Capture the cell that displays the provided text and extract its (X, Y) central coordinate. 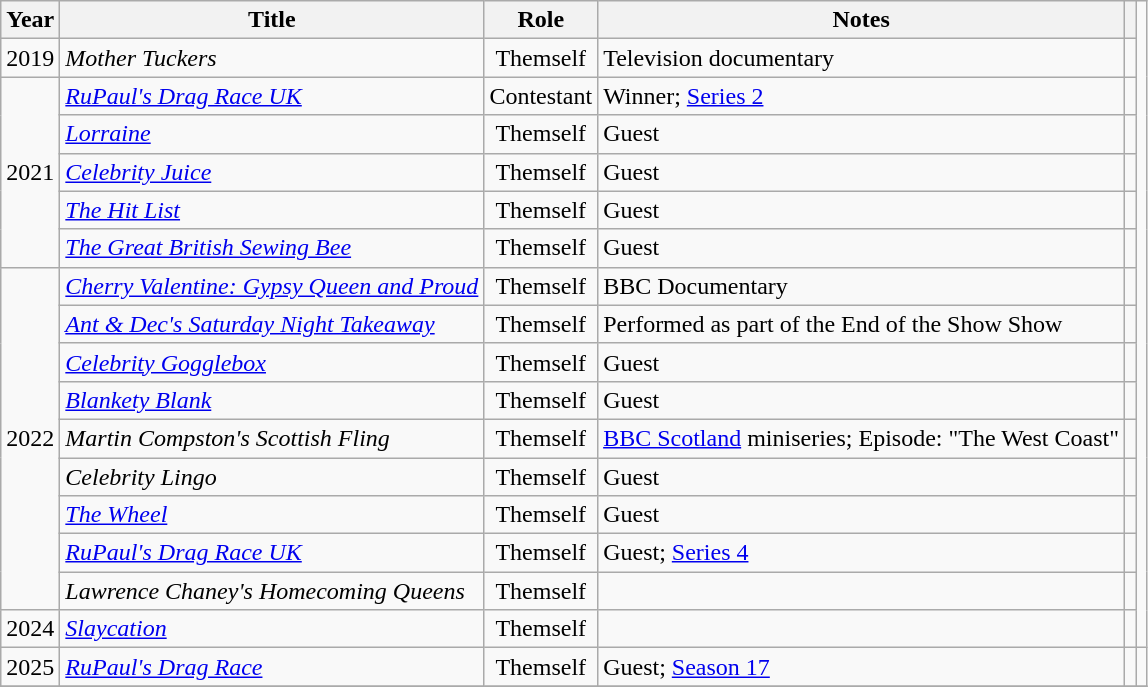
The Wheel (272, 515)
Lawrence Chaney's Homecoming Queens (272, 591)
2024 (30, 629)
2021 (30, 172)
Notes (862, 20)
Cherry Valentine: Gypsy Queen and Proud (272, 286)
Guest; Season 17 (862, 667)
The Hit List (272, 210)
BBC Documentary (862, 286)
Winner; Series 2 (862, 96)
Blankety Blank (272, 400)
Martin Compston's Scottish Fling (272, 438)
2019 (30, 58)
Title (272, 20)
Television documentary (862, 58)
Role (541, 20)
Celebrity Juice (272, 172)
Mother Tuckers (272, 58)
Lorraine (272, 134)
Performed as part of the End of the Show Show (862, 324)
2022 (30, 438)
Ant & Dec's Saturday Night Takeaway (272, 324)
Celebrity Gogglebox (272, 362)
Year (30, 20)
Celebrity Lingo (272, 477)
Guest; Series 4 (862, 553)
BBC Scotland miniseries; Episode: "The West Coast" (862, 438)
2025 (30, 667)
The Great British Sewing Bee (272, 248)
RuPaul's Drag Race (272, 667)
Slaycation (272, 629)
Contestant (541, 96)
